Detect which cell encompasses the target text, then output its (X, Y) center coordinate. 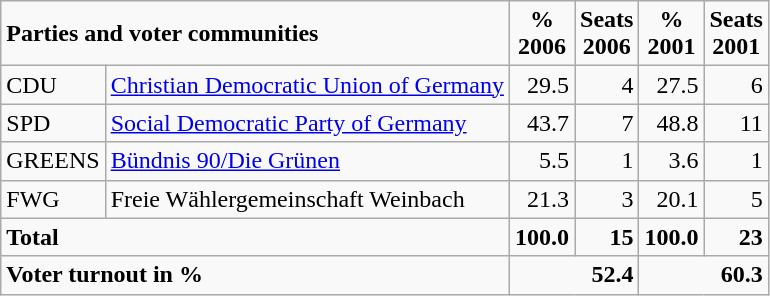
29.5 (542, 85)
48.8 (672, 123)
%2006 (542, 34)
Freie Wählergemeinschaft Weinbach (307, 199)
60.3 (704, 275)
3.6 (672, 161)
43.7 (542, 123)
Social Democratic Party of Germany (307, 123)
Seats2001 (736, 34)
Voter turnout in % (256, 275)
FWG (53, 199)
3 (607, 199)
SPD (53, 123)
7 (607, 123)
23 (736, 237)
Christian Democratic Union of Germany (307, 85)
11 (736, 123)
15 (607, 237)
%2001 (672, 34)
5.5 (542, 161)
CDU (53, 85)
GREENS (53, 161)
6 (736, 85)
Parties and voter communities (256, 34)
52.4 (574, 275)
Total (256, 237)
Bündnis 90/Die Grünen (307, 161)
5 (736, 199)
21.3 (542, 199)
4 (607, 85)
20.1 (672, 199)
Seats2006 (607, 34)
27.5 (672, 85)
